Return the [X, Y] coordinate for the center point of the cell that contains the specified text.  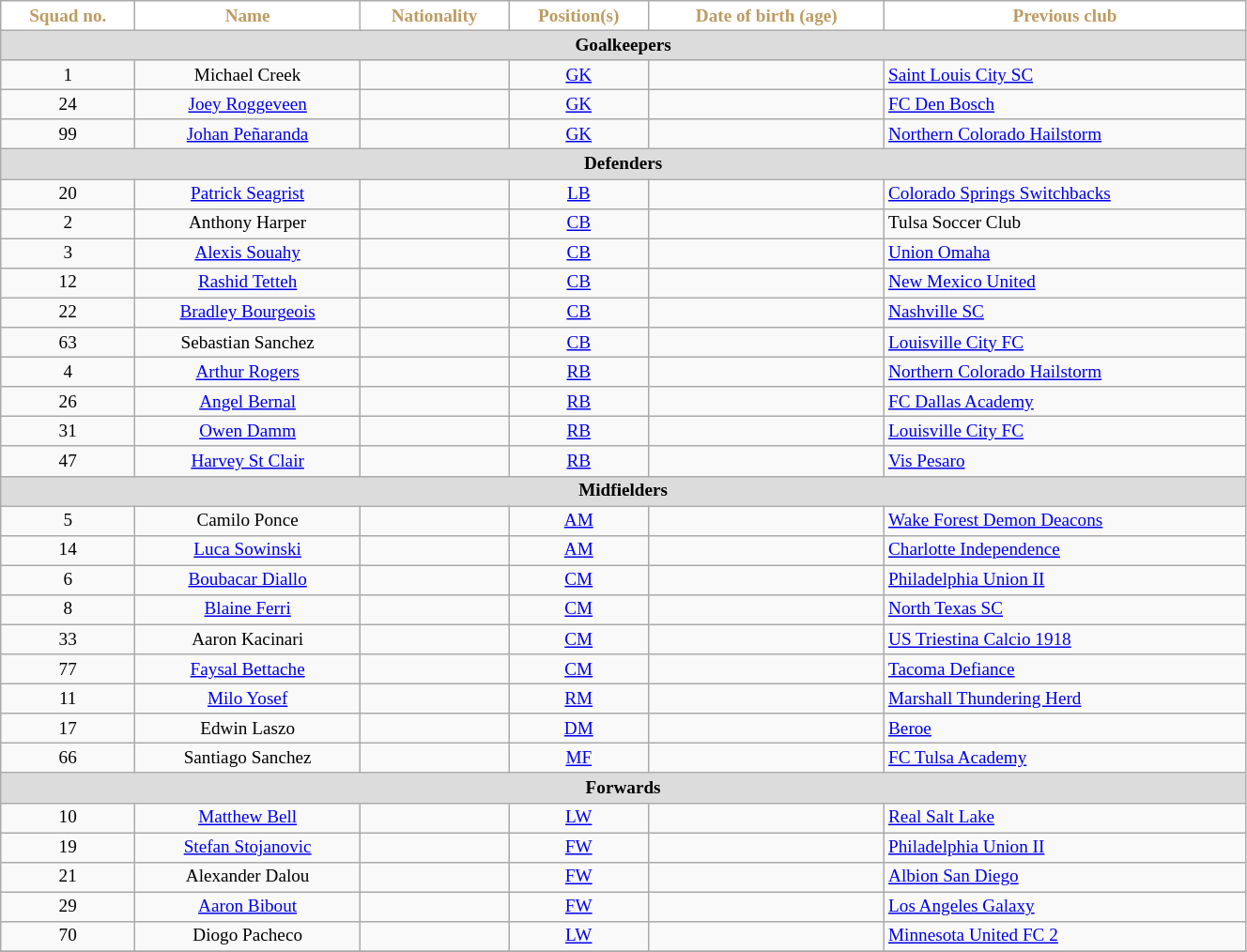
Name [248, 16]
Angel Bernal [248, 402]
5 [68, 520]
Santiago Sanchez [248, 759]
21 [68, 877]
12 [68, 283]
Faysal Bettache [248, 669]
17 [68, 729]
DM [579, 729]
31 [68, 432]
Stefan Stojanovic [248, 847]
63 [68, 343]
2 [68, 223]
Blaine Ferri [248, 609]
Vis Pesaro [1065, 461]
Charlotte Independence [1065, 550]
Anthony Harper [248, 223]
Previous club [1065, 16]
26 [68, 402]
Harvey St Clair [248, 461]
Midfielders [623, 491]
4 [68, 372]
Bradley Bourgeois [248, 313]
20 [68, 193]
US Triestina Calcio 1918 [1065, 639]
Alexander Dalou [248, 877]
29 [68, 907]
Saint Louis City SC [1065, 75]
47 [68, 461]
New Mexico United [1065, 283]
Joey Roggeveen [248, 104]
Arthur Rogers [248, 372]
Forwards [623, 788]
Matthew Bell [248, 818]
Real Salt Lake [1065, 818]
Minnesota United FC 2 [1065, 936]
Rashid Tetteh [248, 283]
8 [68, 609]
Diogo Pacheco [248, 936]
11 [68, 699]
FC Den Bosch [1065, 104]
MF [579, 759]
66 [68, 759]
99 [68, 134]
Nashville SC [1065, 313]
Owen Damm [248, 432]
10 [68, 818]
6 [68, 580]
LB [579, 193]
RM [579, 699]
Squad no. [68, 16]
Wake Forest Demon Deacons [1065, 520]
Sebastian Sanchez [248, 343]
77 [68, 669]
Alexis Souahy [248, 253]
Union Omaha [1065, 253]
FC Tulsa Academy [1065, 759]
Colorado Springs Switchbacks [1065, 193]
Boubacar Diallo [248, 580]
24 [68, 104]
Luca Sowinski [248, 550]
3 [68, 253]
FC Dallas Academy [1065, 402]
Camilo Ponce [248, 520]
Date of birth (age) [766, 16]
19 [68, 847]
Aaron Kacinari [248, 639]
Nationality [435, 16]
Albion San Diego [1065, 877]
Goalkeepers [623, 45]
Tacoma Defiance [1065, 669]
22 [68, 313]
Marshall Thundering Herd [1065, 699]
33 [68, 639]
Milo Yosef [248, 699]
70 [68, 936]
1 [68, 75]
Edwin Laszo [248, 729]
Los Angeles Galaxy [1065, 907]
Johan Peñaranda [248, 134]
Position(s) [579, 16]
Aaron Bibout [248, 907]
Patrick Seagrist [248, 193]
Beroe [1065, 729]
Michael Creek [248, 75]
North Texas SC [1065, 609]
14 [68, 550]
Defenders [623, 164]
Tulsa Soccer Club [1065, 223]
